Search for the cell housing the specified text and yield its [x, y] center coordinate. 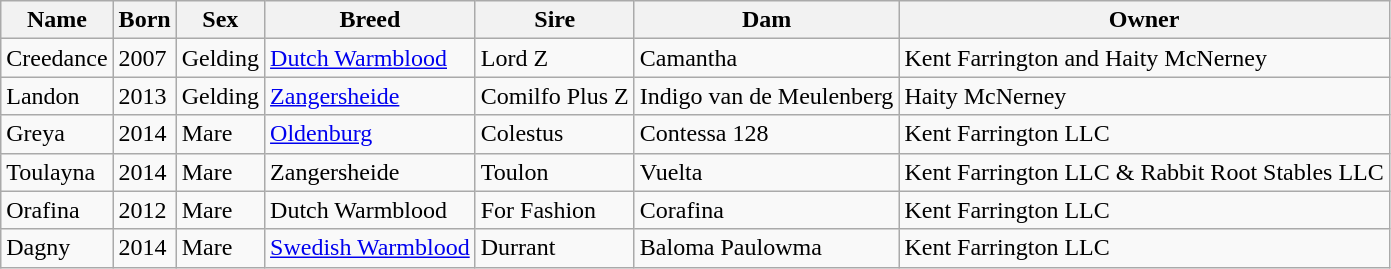
Owner [1144, 20]
Oldenburg [370, 134]
Breed [370, 20]
Name [57, 20]
Creedance [57, 58]
Kent Farrington LLC & Rabbit Root Stables LLC [1144, 172]
Contessa 128 [766, 134]
Swedish Warmblood [370, 248]
For Fashion [554, 210]
Baloma Paulowma [766, 248]
Landon [57, 96]
Vuelta [766, 172]
Sex [220, 20]
Corafina [766, 210]
Toulayna [57, 172]
Toulon [554, 172]
Kent Farrington and Haity McNerney [1144, 58]
Camantha [766, 58]
Dam [766, 20]
Colestus [554, 134]
2013 [144, 96]
Orafina [57, 210]
Lord Z [554, 58]
Indigo van de Meulenberg [766, 96]
Comilfo Plus Z [554, 96]
2012 [144, 210]
Dagny [57, 248]
2007 [144, 58]
Haity McNerney [1144, 96]
Born [144, 20]
Durrant [554, 248]
Greya [57, 134]
Sire [554, 20]
